Scan for the cell matching the given text and deliver its [X, Y] coordinate at center. 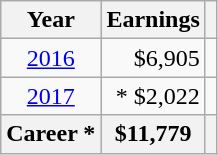
2017 [51, 96]
$6,905 [153, 58]
2016 [51, 58]
Career * [51, 134]
Earnings [153, 20]
* $2,022 [153, 96]
$11,779 [153, 134]
Year [51, 20]
